Find where the given text appears and provide that cell's center as [X, Y] coordinate. 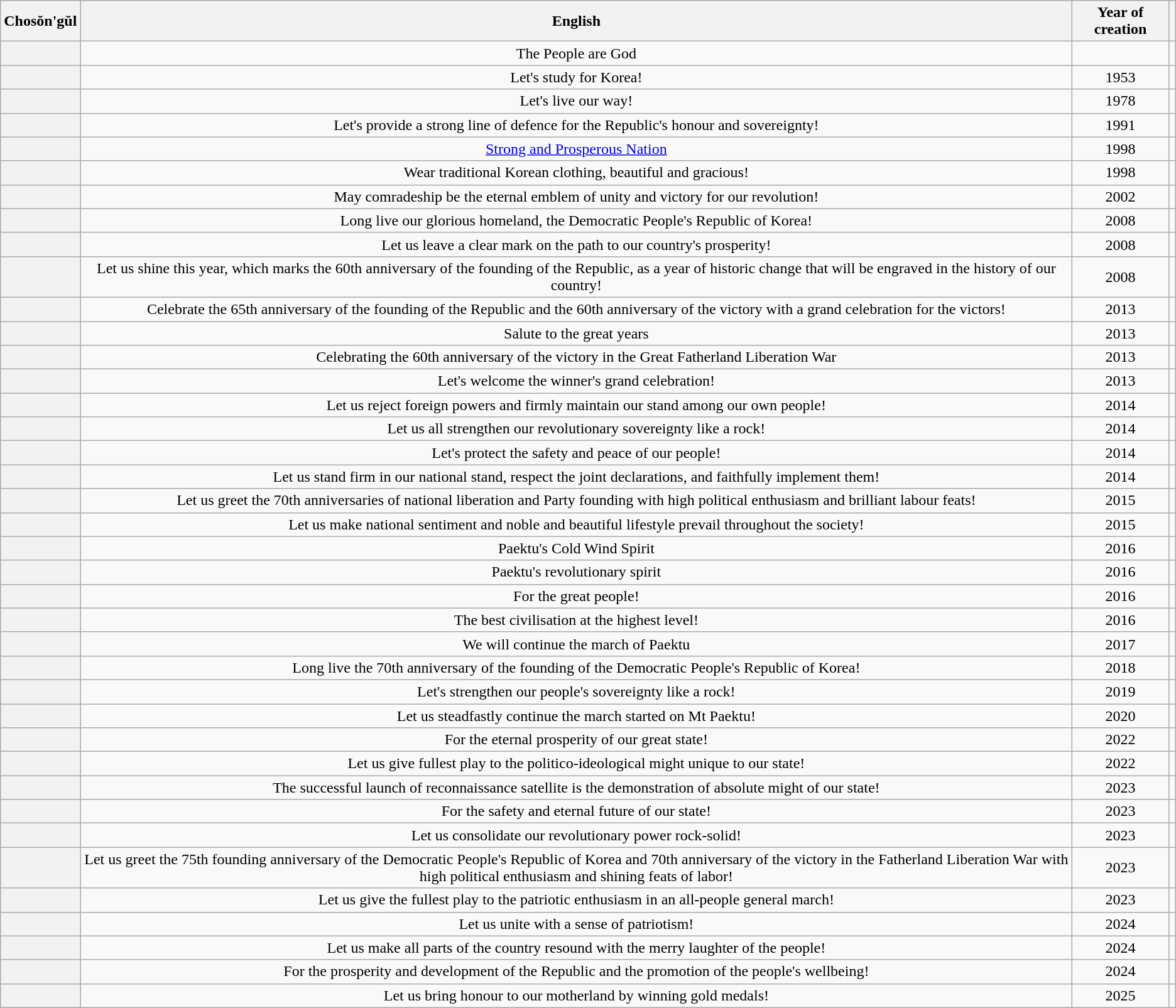
1991 [1121, 125]
May comradeship be the eternal emblem of unity and victory for our revolution! [577, 197]
English [577, 21]
2018 [1121, 668]
For the prosperity and development of the Republic and the promotion of the people's wellbeing! [577, 972]
The People are God [577, 53]
Let us stand firm in our national stand, respect the joint declarations, and faithfully implement them! [577, 477]
Salute to the great years [577, 333]
Let us unite with a sense of patriotism! [577, 924]
2020 [1121, 715]
Let us give fullest play to the politico-ideological might unique to our state! [577, 764]
The best civilisation at the highest level! [577, 620]
1953 [1121, 77]
Long live the 70th anniversary of the founding of the Democratic People's Republic of Korea! [577, 668]
Year of creation [1121, 21]
Paektu's revolutionary spirit [577, 572]
Paektu's Cold Wind Spirit [577, 548]
Let's provide a strong line of defence for the Republic's honour and sovereignty! [577, 125]
2019 [1121, 691]
Let us reject foreign powers and firmly maintain our stand among our own people! [577, 405]
Wear traditional Korean clothing, beautiful and gracious! [577, 173]
Let us leave a clear mark on the path to our country's prosperity! [577, 244]
Let us greet the 70th anniversaries of national liberation and Party founding with high political enthusiasm and brilliant labour feats! [577, 501]
Celebrate the 65th anniversary of the founding of the Republic and the 60th anniversary of the victory with a grand celebration for the victors! [577, 309]
We will continue the march of Paektu [577, 644]
For the great people! [577, 596]
Let's protect the safety and peace of our people! [577, 453]
Let us consolidate our revolutionary power rock-solid! [577, 835]
The successful launch of reconnaissance satellite is the demonstration of absolute might of our state! [577, 788]
For the eternal prosperity of our great state! [577, 740]
Let's study for Korea! [577, 77]
Let's welcome the winner's grand celebration! [577, 381]
2002 [1121, 197]
For the safety and eternal future of our state! [577, 811]
2025 [1121, 995]
Let us steadfastly continue the march started on Mt Paektu! [577, 715]
Celebrating the 60th anniversary of the victory in the Great Fatherland Liberation War [577, 357]
Let us give the fullest play to the patriotic enthusiasm in an all-people general march! [577, 900]
Let's strengthen our people's sovereignty like a rock! [577, 691]
Let us all strengthen our revolutionary sovereignty like a rock! [577, 429]
Let us make national sentiment and noble and beautiful lifestyle prevail throughout the society! [577, 524]
Long live our glorious homeland, the Democratic People's Republic of Korea! [577, 220]
Let us make all parts of the country resound with the merry laughter of the people! [577, 948]
Let us bring honour to our motherland by winning gold medals! [577, 995]
Strong and Prosperous Nation [577, 149]
1978 [1121, 101]
Chosŏn'gŭl [40, 21]
Let's live our way! [577, 101]
2017 [1121, 644]
